Capture the cell that displays the provided text and extract its (X, Y) central coordinate. 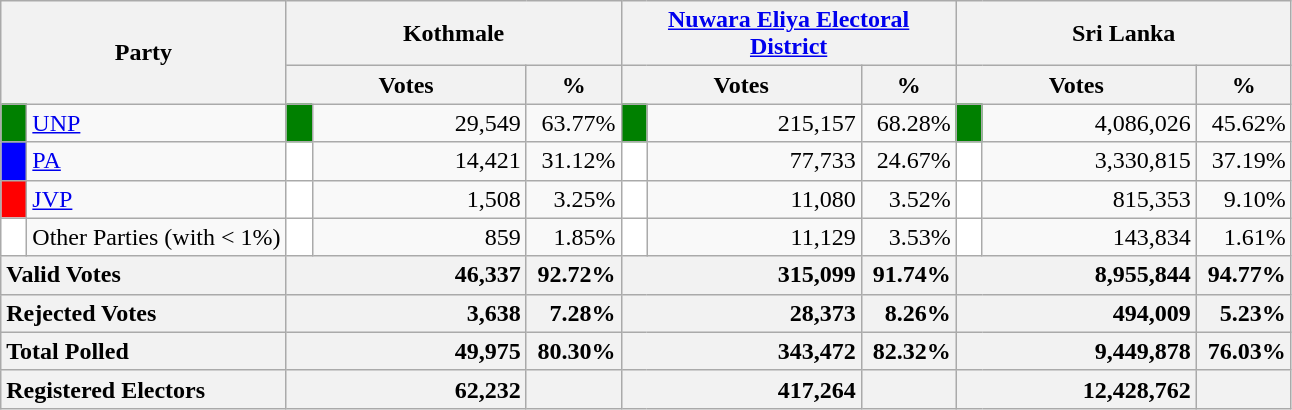
143,834 (1089, 237)
4,086,026 (1089, 123)
Other Parties (with < 1%) (156, 237)
Valid Votes (144, 275)
31.12% (574, 161)
Kothmale (454, 34)
63.77% (574, 123)
Registered Electors (144, 389)
3,330,815 (1089, 161)
Sri Lanka (1124, 34)
7.28% (574, 313)
76.03% (1244, 351)
92.72% (574, 275)
859 (419, 237)
3.25% (574, 199)
815,353 (1089, 199)
Party (144, 52)
37.19% (1244, 161)
11,080 (754, 199)
24.67% (908, 161)
494,009 (1076, 313)
315,099 (741, 275)
45.62% (1244, 123)
215,157 (754, 123)
8,955,844 (1076, 275)
1,508 (419, 199)
49,975 (406, 351)
5.23% (1244, 313)
14,421 (419, 161)
12,428,762 (1076, 389)
11,129 (754, 237)
1.61% (1244, 237)
80.30% (574, 351)
3.53% (908, 237)
UNP (156, 123)
3.52% (908, 199)
8.26% (908, 313)
PA (156, 161)
Rejected Votes (144, 313)
82.32% (908, 351)
28,373 (741, 313)
9.10% (1244, 199)
9,449,878 (1076, 351)
62,232 (406, 389)
29,549 (419, 123)
JVP (156, 199)
77,733 (754, 161)
Nuwara Eliya Electoral District (788, 34)
Total Polled (144, 351)
417,264 (741, 389)
1.85% (574, 237)
91.74% (908, 275)
3,638 (406, 313)
94.77% (1244, 275)
68.28% (908, 123)
343,472 (741, 351)
46,337 (406, 275)
